Output the [x, y] coordinate of the center of the cell containing the given text.  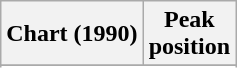
Peakposition [189, 34]
Chart (1990) [72, 34]
